Find where the given text appears and provide that cell's center as [X, Y] coordinate. 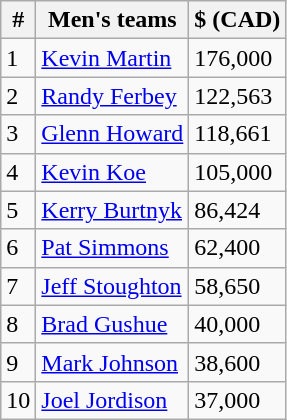
Glenn Howard [112, 134]
1 [18, 58]
# [18, 20]
40,000 [238, 324]
Kerry Burtnyk [112, 210]
Mark Johnson [112, 362]
10 [18, 400]
5 [18, 210]
176,000 [238, 58]
Men's teams [112, 20]
86,424 [238, 210]
3 [18, 134]
7 [18, 286]
118,661 [238, 134]
Jeff Stoughton [112, 286]
2 [18, 96]
6 [18, 248]
58,650 [238, 286]
Kevin Martin [112, 58]
Brad Gushue [112, 324]
Joel Jordison [112, 400]
$ (CAD) [238, 20]
Kevin Koe [112, 172]
122,563 [238, 96]
8 [18, 324]
4 [18, 172]
62,400 [238, 248]
105,000 [238, 172]
9 [18, 362]
38,600 [238, 362]
37,000 [238, 400]
Randy Ferbey [112, 96]
Pat Simmons [112, 248]
